From the cell containing the given text, extract its center point as [X, Y] coordinate. 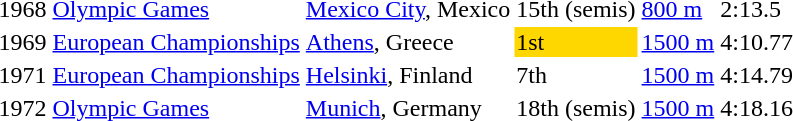
1st [576, 42]
7th [576, 75]
Athens, Greece [408, 42]
Helsinki, Finland [408, 75]
